Extract the (x, y) coordinate from the center of the cell holding the provided text.  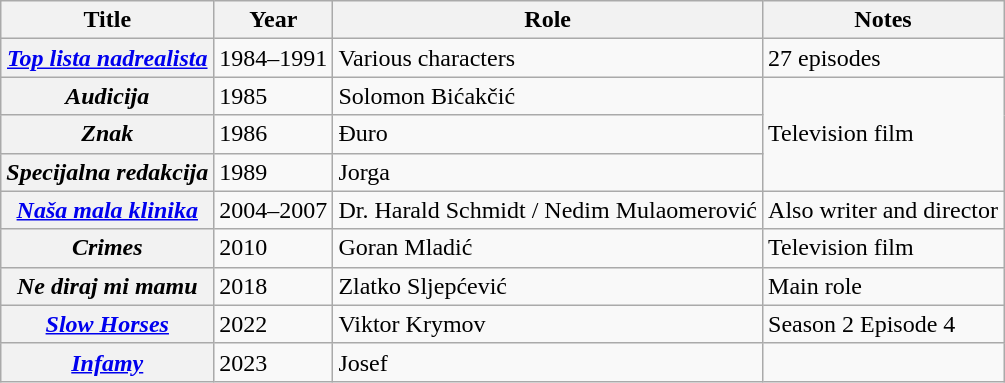
Dr. Harald Schmidt / Nedim Mulaomerović (548, 210)
2010 (274, 248)
Ne diraj mi mamu (108, 286)
Josef (548, 362)
2023 (274, 362)
Main role (884, 286)
Crimes (108, 248)
Specijalna redakcija (108, 172)
Zlatko Sljepćević (548, 286)
2018 (274, 286)
2022 (274, 324)
Infamy (108, 362)
2004–2007 (274, 210)
Slow Horses (108, 324)
Solomon Bićakčić (548, 96)
Title (108, 20)
Goran Mladić (548, 248)
1984–1991 (274, 58)
Jorga (548, 172)
Top lista nadrealista (108, 58)
1986 (274, 134)
1985 (274, 96)
Audicija (108, 96)
27 episodes (884, 58)
Role (548, 20)
Naša mala klinika (108, 210)
Viktor Krymov (548, 324)
Also writer and director (884, 210)
Various characters (548, 58)
Đuro (548, 134)
Znak (108, 134)
Notes (884, 20)
1989 (274, 172)
Season 2 Episode 4 (884, 324)
Year (274, 20)
